Determine the [x, y] coordinate at the center of the cell enclosing the given text.  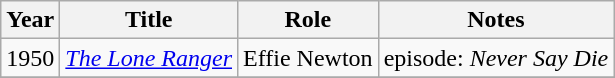
Title [149, 20]
Effie Newton [308, 58]
Notes [496, 20]
Role [308, 20]
Year [30, 20]
The Lone Ranger [149, 58]
episode: Never Say Die [496, 58]
1950 [30, 58]
